Pinpoint the cell where the given text exists, returning its [X, Y] midpoint coordinate. 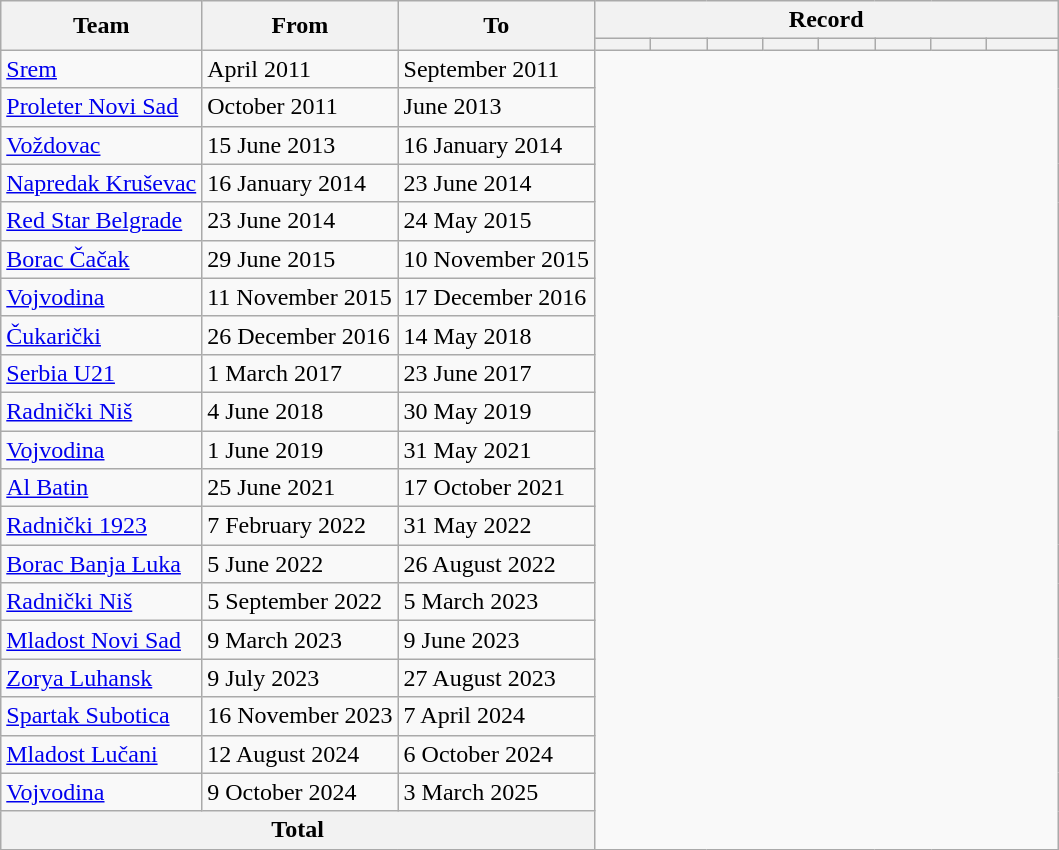
23 June 2017 [496, 373]
Čukarički [102, 335]
Mladost Lučani [102, 754]
29 June 2015 [300, 259]
Radnički 1923 [102, 526]
Record [826, 20]
5 June 2022 [300, 564]
Zorya Luhansk [102, 678]
1 March 2017 [300, 373]
12 August 2024 [300, 754]
April 2011 [300, 69]
9 June 2023 [496, 640]
9 March 2023 [300, 640]
14 May 2018 [496, 335]
5 March 2023 [496, 602]
Serbia U21 [102, 373]
3 March 2025 [496, 792]
October 2011 [300, 107]
25 June 2021 [300, 488]
June 2013 [496, 107]
Al Batin [102, 488]
4 June 2018 [300, 411]
31 May 2022 [496, 526]
September 2011 [496, 69]
Borac Čačak [102, 259]
9 July 2023 [300, 678]
Napredak Kruševac [102, 183]
Borac Banja Luka [102, 564]
31 May 2021 [496, 449]
To [496, 26]
1 June 2019 [300, 449]
15 June 2013 [300, 145]
Red Star Belgrade [102, 221]
11 November 2015 [300, 297]
7 February 2022 [300, 526]
27 August 2023 [496, 678]
Proleter Novi Sad [102, 107]
9 October 2024 [300, 792]
Voždovac [102, 145]
From [300, 26]
24 May 2015 [496, 221]
10 November 2015 [496, 259]
Team [102, 26]
17 October 2021 [496, 488]
6 October 2024 [496, 754]
16 November 2023 [300, 716]
5 September 2022 [300, 602]
Total [298, 830]
26 August 2022 [496, 564]
26 December 2016 [300, 335]
Mladost Novi Sad [102, 640]
30 May 2019 [496, 411]
17 December 2016 [496, 297]
Srem [102, 69]
7 April 2024 [496, 716]
Spartak Subotica [102, 716]
